Search for the cell housing the specified text and yield its (X, Y) center coordinate. 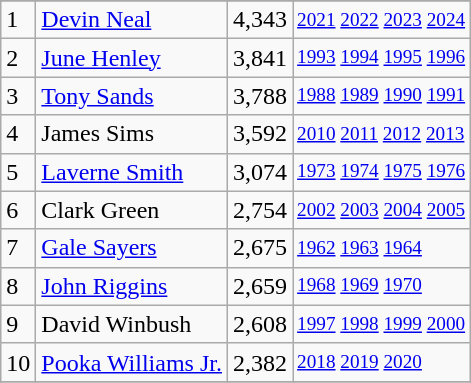
1997 1998 1999 2000 (382, 324)
7 (18, 248)
2010 2011 2012 2013 (382, 134)
John Riggins (132, 286)
2002 2003 2004 2005 (382, 210)
1973 1974 1975 1976 (382, 172)
4 (18, 134)
3,788 (260, 96)
1 (18, 20)
3,074 (260, 172)
James Sims (132, 134)
6 (18, 210)
Clark Green (132, 210)
2,382 (260, 362)
4,343 (260, 20)
2018 2019 2020 (382, 362)
Laverne Smith (132, 172)
Gale Sayers (132, 248)
1962 1963 1964 (382, 248)
1993 1994 1995 1996 (382, 58)
9 (18, 324)
3,841 (260, 58)
David Winbush (132, 324)
5 (18, 172)
3 (18, 96)
June Henley (132, 58)
2 (18, 58)
3,592 (260, 134)
1988 1989 1990 1991 (382, 96)
8 (18, 286)
Pooka Williams Jr. (132, 362)
Tony Sands (132, 96)
2,659 (260, 286)
2,754 (260, 210)
2021 2022 2023 2024 (382, 20)
Devin Neal (132, 20)
2,608 (260, 324)
10 (18, 362)
2,675 (260, 248)
1968 1969 1970 (382, 286)
